For the text-containing cell, return its midpoint in (x, y) coordinate format. 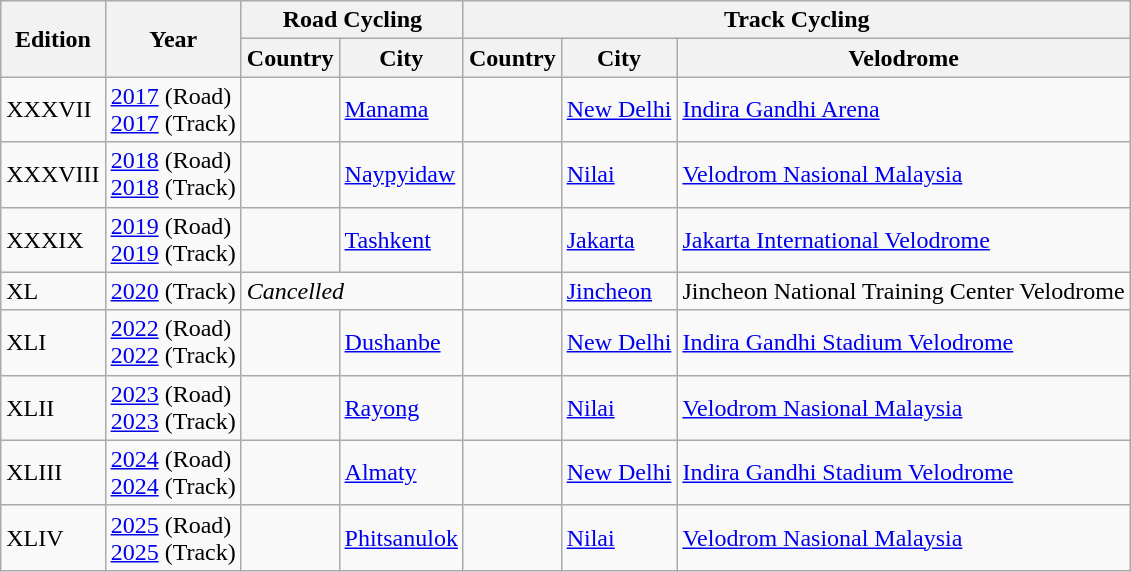
2024 (Road)2024 (Track) (173, 472)
XXXIX (53, 240)
XXXVIII (53, 174)
2025 (Road)2025 (Track) (173, 538)
XXXVII (53, 110)
Naypyidaw (401, 174)
2023 (Road)2023 (Track) (173, 408)
Jakarta International Velodrome (904, 240)
Rayong (401, 408)
XLIV (53, 538)
Road Cycling (352, 20)
Indira Gandhi Arena (904, 110)
Edition (53, 39)
Year (173, 39)
Jincheon National Training Center Velodrome (904, 291)
2020 (Track) (173, 291)
Manama (401, 110)
XL (53, 291)
XLI (53, 342)
XLII (53, 408)
Track Cycling (796, 20)
2018 (Road) 2018 (Track) (173, 174)
Tashkent (401, 240)
Jakarta (619, 240)
2019 (Road)2019 (Track) (173, 240)
2022 (Road) 2022 (Track) (173, 342)
Jincheon (619, 291)
Cancelled (352, 291)
Velodrome (904, 58)
Almaty (401, 472)
Dushanbe (401, 342)
Phitsanulok (401, 538)
2017 (Road) 2017 (Track) (173, 110)
XLIII (53, 472)
